Capture the cell that displays the provided text and extract its (x, y) central coordinate. 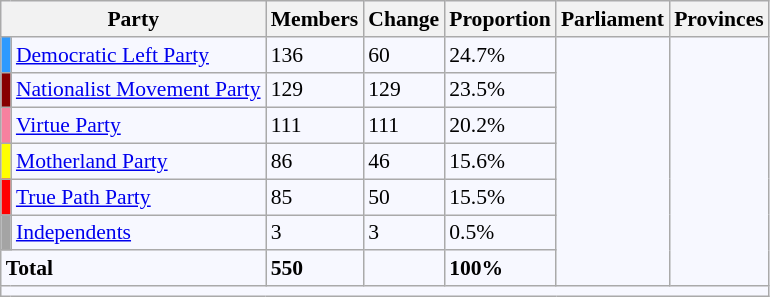
15.5% (500, 197)
85 (315, 197)
Party (134, 19)
50 (404, 197)
Virtue Party (138, 126)
60 (404, 55)
23.5% (500, 90)
Parliament (612, 19)
86 (315, 162)
550 (315, 269)
20.2% (500, 126)
Change (404, 19)
True Path Party (138, 197)
Total (134, 269)
15.6% (500, 162)
24.7% (500, 55)
Provinces (719, 19)
100% (500, 269)
Nationalist Movement Party (138, 90)
Proportion (500, 19)
46 (404, 162)
Democratic Left Party (138, 55)
Independents (138, 233)
0.5% (500, 233)
136 (315, 55)
Motherland Party (138, 162)
Members (315, 19)
